Return the [x, y] coordinate for the center point of the cell that contains the specified text.  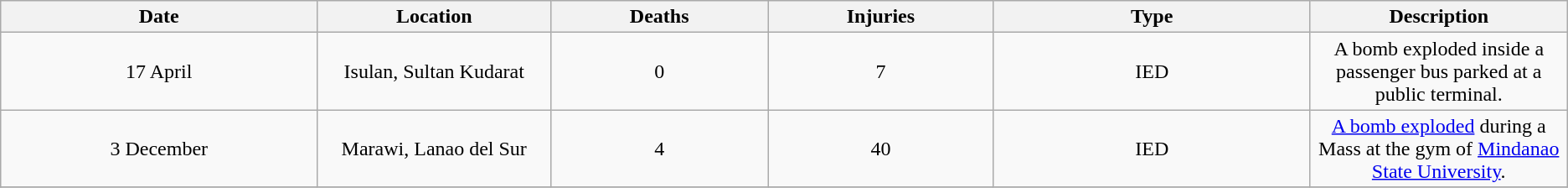
17 April [159, 71]
Marawi, Lanao del Sur [434, 149]
0 [660, 71]
4 [660, 149]
Type [1152, 17]
A bomb exploded inside a passenger bus parked at a public terminal. [1439, 71]
3 December [159, 149]
Location [434, 17]
A bomb exploded during a Mass at the gym of Mindanao State University. [1439, 149]
Isulan, Sultan Kudarat [434, 71]
Description [1439, 17]
Injuries [881, 17]
Date [159, 17]
Deaths [660, 17]
40 [881, 149]
7 [881, 71]
